For the text-containing cell, return its midpoint in (X, Y) coordinate format. 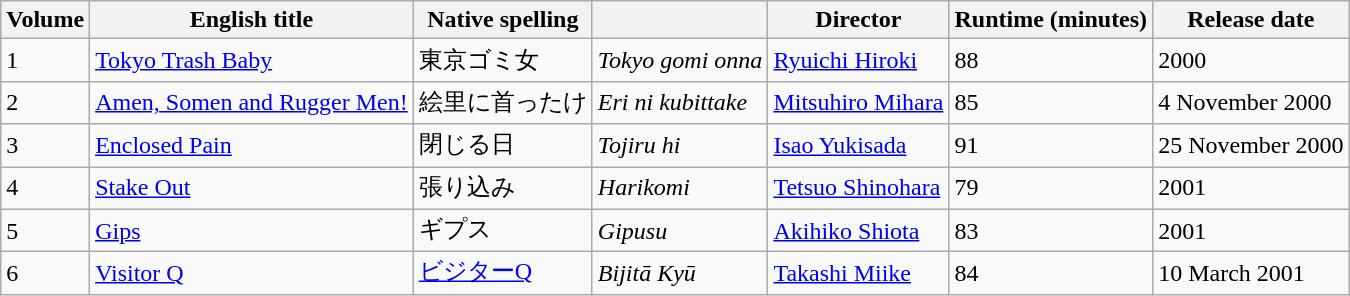
Mitsuhiro Mihara (858, 102)
2000 (1251, 60)
Visitor Q (252, 274)
4 (46, 188)
25 November 2000 (1251, 146)
84 (1051, 274)
Eri ni kubittake (680, 102)
Harikomi (680, 188)
Gips (252, 230)
4 November 2000 (1251, 102)
English title (252, 20)
東京ゴミ女 (502, 60)
Runtime (minutes) (1051, 20)
Amen, Somen and Rugger Men! (252, 102)
2 (46, 102)
Tokyo Trash Baby (252, 60)
Volume (46, 20)
絵里に首ったけ (502, 102)
ビジターQ (502, 274)
10 March 2001 (1251, 274)
3 (46, 146)
Tokyo gomi onna (680, 60)
85 (1051, 102)
ギプス (502, 230)
91 (1051, 146)
Isao Yukisada (858, 146)
Enclosed Pain (252, 146)
Tetsuo Shinohara (858, 188)
張り込み (502, 188)
Tojiru hi (680, 146)
Ryuichi Hiroki (858, 60)
Release date (1251, 20)
83 (1051, 230)
5 (46, 230)
88 (1051, 60)
Bijitā Kyū (680, 274)
Takashi Miike (858, 274)
Akihiko Shiota (858, 230)
6 (46, 274)
Director (858, 20)
Gipusu (680, 230)
Stake Out (252, 188)
79 (1051, 188)
1 (46, 60)
閉じる日 (502, 146)
Native spelling (502, 20)
